Output the [X, Y] coordinate of the center of the cell containing the given text.  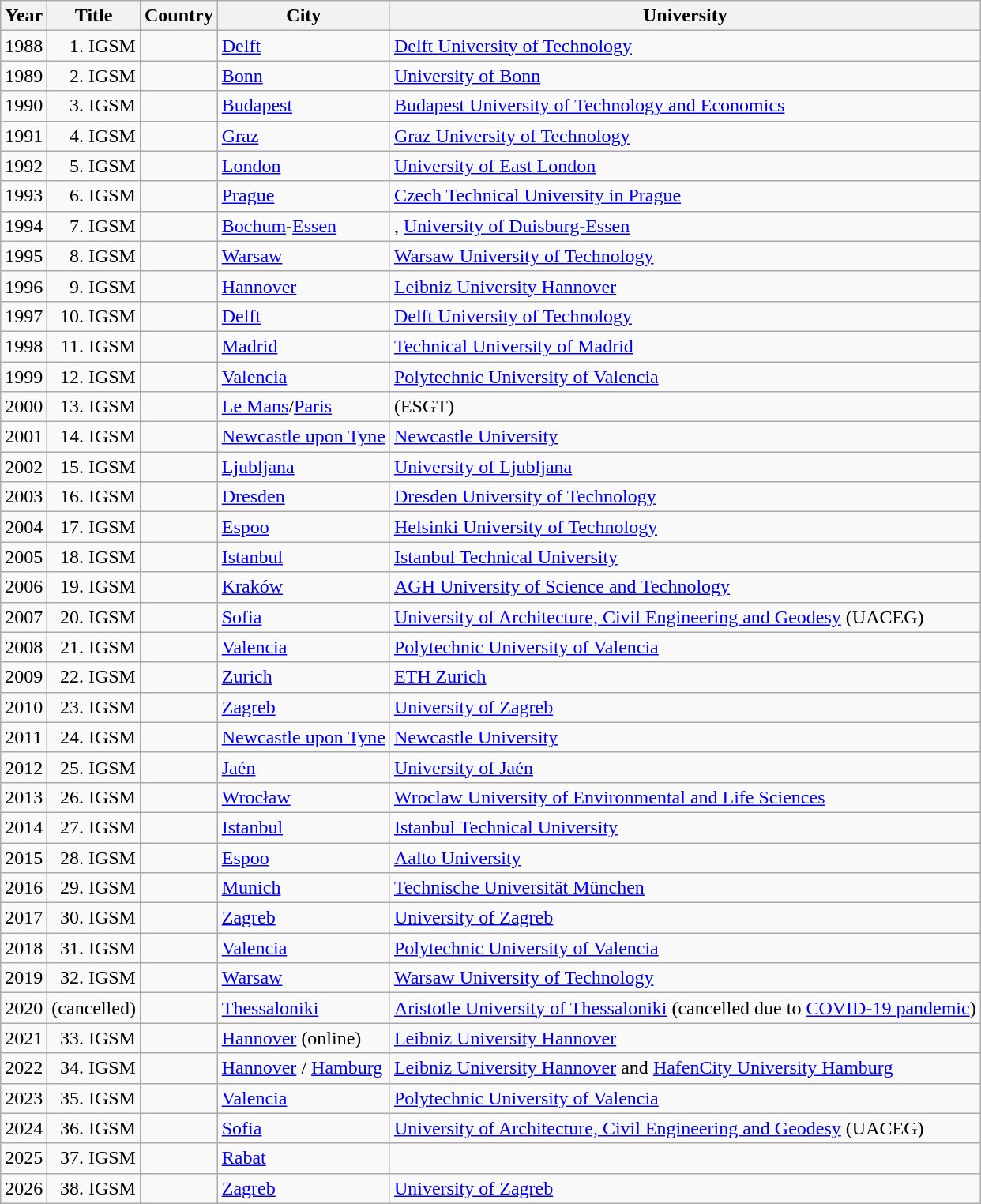
1993 [24, 196]
1998 [24, 346]
16. IGSM [94, 497]
London [303, 166]
30. IGSM [94, 918]
1990 [24, 106]
University of Bonn [685, 76]
1991 [24, 136]
Le Mans/Paris [303, 407]
7. IGSM [94, 226]
19. IGSM [94, 587]
Thessaloniki [303, 1008]
City [303, 16]
21. IGSM [94, 647]
18. IGSM [94, 557]
31. IGSM [94, 948]
2017 [24, 918]
Bonn [303, 76]
University [685, 16]
5. IGSM [94, 166]
4. IGSM [94, 136]
24. IGSM [94, 737]
Graz University of Technology [685, 136]
(cancelled) [94, 1008]
9. IGSM [94, 286]
17. IGSM [94, 527]
Year [24, 16]
2011 [24, 737]
35. IGSM [94, 1098]
13. IGSM [94, 407]
(ESGT) [685, 407]
Munich [303, 888]
2022 [24, 1068]
Title [94, 16]
28. IGSM [94, 857]
University of East London [685, 166]
36. IGSM [94, 1128]
11. IGSM [94, 346]
Czech Technical University in Prague [685, 196]
2021 [24, 1038]
Ljubljana [303, 467]
Jaén [303, 767]
1989 [24, 76]
2002 [24, 467]
2007 [24, 617]
3. IGSM [94, 106]
1997 [24, 316]
2014 [24, 827]
1999 [24, 377]
34. IGSM [94, 1068]
University of Jaén [685, 767]
2004 [24, 527]
2012 [24, 767]
Bochum-Essen [303, 226]
2024 [24, 1128]
2023 [24, 1098]
38. IGSM [94, 1188]
2019 [24, 978]
Hannover / Hamburg [303, 1068]
6. IGSM [94, 196]
1988 [24, 46]
Wroclaw University of Environmental and Life Sciences [685, 797]
14. IGSM [94, 437]
2010 [24, 707]
32. IGSM [94, 978]
1994 [24, 226]
Prague [303, 196]
Budapest University of Technology and Economics [685, 106]
25. IGSM [94, 767]
26. IGSM [94, 797]
23. IGSM [94, 707]
Dresden [303, 497]
2006 [24, 587]
2026 [24, 1188]
15. IGSM [94, 467]
2020 [24, 1008]
1995 [24, 256]
37. IGSM [94, 1158]
Country [179, 16]
Leibniz University Hannover and HafenCity University Hamburg [685, 1068]
Rabat [303, 1158]
2009 [24, 677]
Budapest [303, 106]
Madrid [303, 346]
University of Ljubljana [685, 467]
Kraków [303, 587]
2001 [24, 437]
22. IGSM [94, 677]
1992 [24, 166]
Hannover (online) [303, 1038]
33. IGSM [94, 1038]
Zurich [303, 677]
1. IGSM [94, 46]
2008 [24, 647]
2025 [24, 1158]
2015 [24, 857]
12. IGSM [94, 377]
10. IGSM [94, 316]
2003 [24, 497]
2005 [24, 557]
Wrocław [303, 797]
2013 [24, 797]
Aalto University [685, 857]
2016 [24, 888]
20. IGSM [94, 617]
Graz [303, 136]
29. IGSM [94, 888]
Aristotle University of Thessaloniki (cancelled due to COVID-19 pandemic) [685, 1008]
2. IGSM [94, 76]
27. IGSM [94, 827]
AGH University of Science and Technology [685, 587]
1996 [24, 286]
ETH Zurich [685, 677]
Helsinki University of Technology [685, 527]
Hannover [303, 286]
Technische Universität München [685, 888]
, University of Duisburg-Essen [685, 226]
8. IGSM [94, 256]
Dresden University of Technology [685, 497]
2018 [24, 948]
2000 [24, 407]
Technical University of Madrid [685, 346]
